Return [x, y] of the center of cell containing provided text 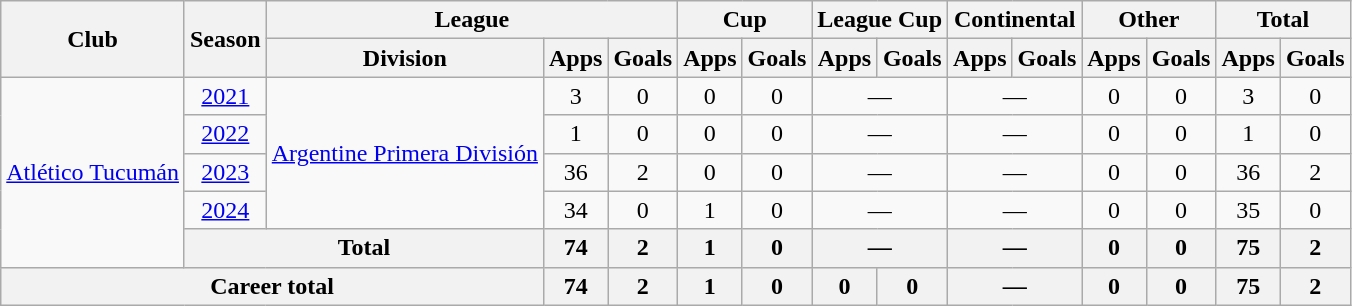
Other [1149, 20]
2021 [225, 96]
Argentine Primera División [404, 153]
Continental [1015, 20]
League Cup [880, 20]
Season [225, 39]
Division [404, 58]
2024 [225, 210]
2023 [225, 172]
34 [575, 210]
Cup [745, 20]
League [472, 20]
Club [93, 39]
Atlético Tucumán [93, 172]
Career total [272, 286]
35 [1248, 210]
2022 [225, 134]
